Provide the (x, y) coordinate of the cell's center where the given text is located.  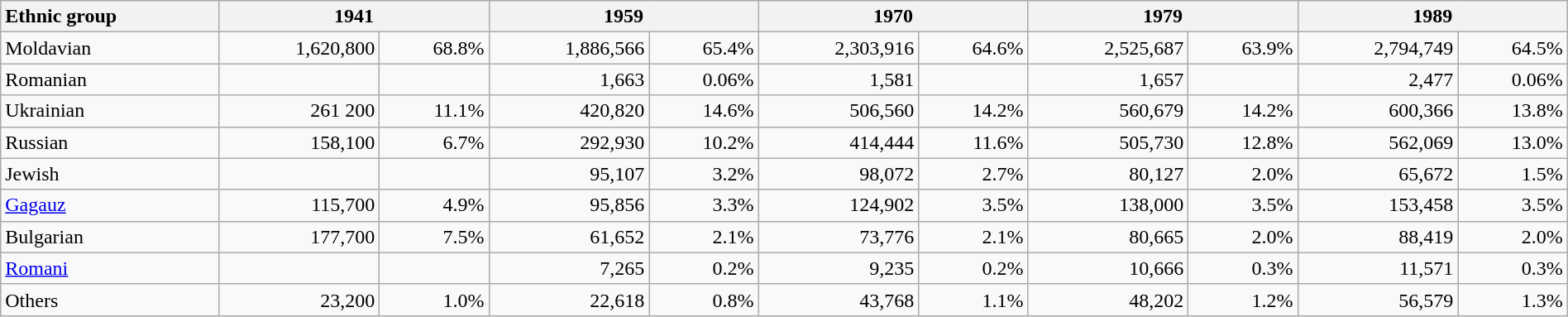
11.6% (973, 142)
64.6% (973, 48)
98,072 (839, 174)
Ukrainian (110, 111)
56,579 (1378, 300)
80,665 (1108, 237)
95,107 (569, 174)
13.0% (1513, 142)
3.2% (704, 174)
11.1% (434, 111)
1979 (1163, 17)
12.8% (1243, 142)
138,000 (1108, 205)
1,581 (839, 79)
22,618 (569, 300)
10,666 (1108, 268)
88,419 (1378, 237)
73,776 (839, 237)
2,525,687 (1108, 48)
14.6% (704, 111)
2,303,916 (839, 48)
1,620,800 (299, 48)
95,856 (569, 205)
Moldavian (110, 48)
Bulgarian (110, 237)
505,730 (1108, 142)
68.8% (434, 48)
9,235 (839, 268)
560,679 (1108, 111)
63.9% (1243, 48)
1,663 (569, 79)
2,477 (1378, 79)
43,768 (839, 300)
1,886,566 (569, 48)
124,902 (839, 205)
1.3% (1513, 300)
Romanian (110, 79)
6.7% (434, 142)
115,700 (299, 205)
1.2% (1243, 300)
600,366 (1378, 111)
1970 (893, 17)
10.2% (704, 142)
Jewish (110, 174)
506,560 (839, 111)
7,265 (569, 268)
65,672 (1378, 174)
414,444 (839, 142)
292,930 (569, 142)
13.8% (1513, 111)
2,794,749 (1378, 48)
65.4% (704, 48)
4.9% (434, 205)
1.5% (1513, 174)
420,820 (569, 111)
0.8% (704, 300)
80,127 (1108, 174)
1959 (624, 17)
64.5% (1513, 48)
Romani (110, 268)
Gagauz (110, 205)
Others (110, 300)
1989 (1432, 17)
1.0% (434, 300)
Russian (110, 142)
158,100 (299, 142)
48,202 (1108, 300)
562,069 (1378, 142)
1.1% (973, 300)
177,700 (299, 237)
23,200 (299, 300)
153,458 (1378, 205)
1941 (354, 17)
61,652 (569, 237)
261 200 (299, 111)
3.3% (704, 205)
1,657 (1108, 79)
11,571 (1378, 268)
Ethnic group (110, 17)
7.5% (434, 237)
2.7% (973, 174)
